Find where the given text appears and provide that cell's center as (X, Y) coordinate. 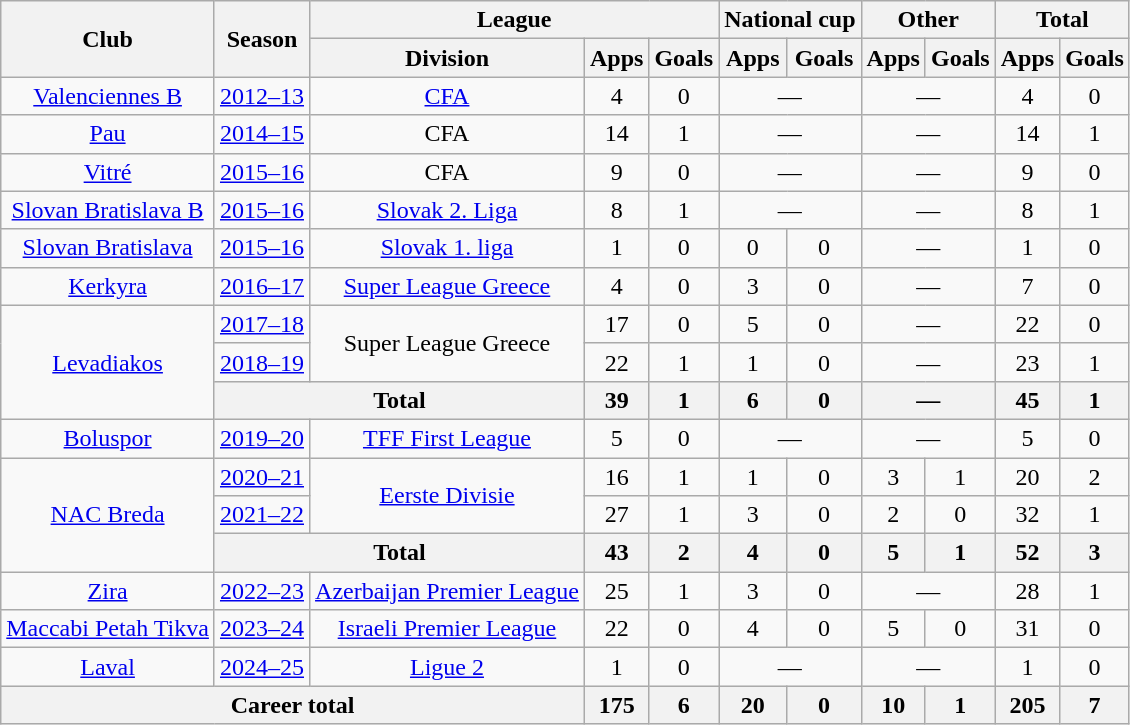
Slovak 2. Liga (448, 210)
Pau (108, 134)
Slovan Bratislava (108, 248)
Kerkyra (108, 286)
43 (616, 553)
32 (1027, 515)
NAC Breda (108, 515)
Israeli Premier League (448, 629)
Division (448, 58)
2016–17 (262, 286)
Slovak 1. liga (448, 248)
2018–19 (262, 362)
League (514, 20)
10 (893, 705)
2012–13 (262, 96)
23 (1027, 362)
Career total (293, 705)
Slovan Bratislava B (108, 210)
175 (616, 705)
2017–18 (262, 324)
31 (1027, 629)
Valenciennes B (108, 96)
TFF First League (448, 438)
2023–24 (262, 629)
2019–20 (262, 438)
2022–23 (262, 591)
Other (928, 20)
25 (616, 591)
Ligue 2 (448, 667)
16 (616, 477)
2014–15 (262, 134)
Vitré (108, 172)
27 (616, 515)
Laval (108, 667)
39 (616, 400)
National cup (790, 20)
17 (616, 324)
Boluspor (108, 438)
28 (1027, 591)
Club (108, 39)
2021–22 (262, 515)
Zira (108, 591)
Season (262, 39)
Levadiakos (108, 362)
52 (1027, 553)
Azerbaijan Premier League (448, 591)
45 (1027, 400)
2024–25 (262, 667)
Eerste Divisie (448, 496)
2020–21 (262, 477)
205 (1027, 705)
Maccabi Petah Tikva (108, 629)
